Return (x, y) of the center of cell containing provided text 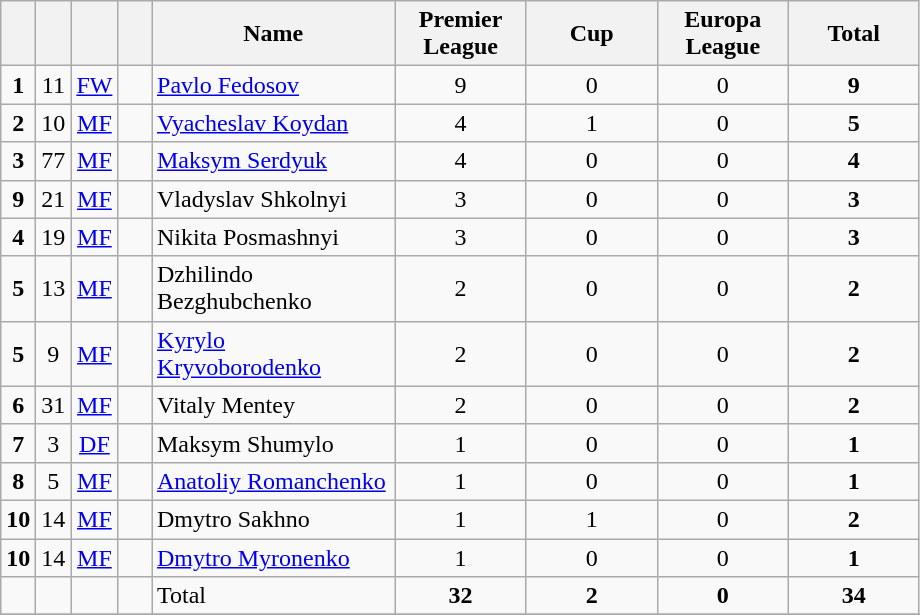
Vladyslav Shkolnyi (274, 199)
Maksym Serdyuk (274, 161)
19 (54, 237)
Nikita Posmashnyi (274, 237)
6 (18, 405)
Cup (592, 34)
8 (18, 481)
Dmytro Myronenko (274, 557)
Premier League (460, 34)
Dzhilindo Bezghubchenko (274, 288)
11 (54, 85)
32 (460, 596)
Vyacheslav Koydan (274, 123)
Kyrylo Kryvoborodenko (274, 354)
Pavlo Fedosov (274, 85)
DF (94, 443)
Europa League (722, 34)
Maksym Shumylo (274, 443)
Anatoliy Romanchenko (274, 481)
Name (274, 34)
31 (54, 405)
21 (54, 199)
Vitaly Mentey (274, 405)
7 (18, 443)
77 (54, 161)
13 (54, 288)
Dmytro Sakhno (274, 519)
34 (854, 596)
FW (94, 85)
